Capture the cell that displays the provided text and extract its (X, Y) central coordinate. 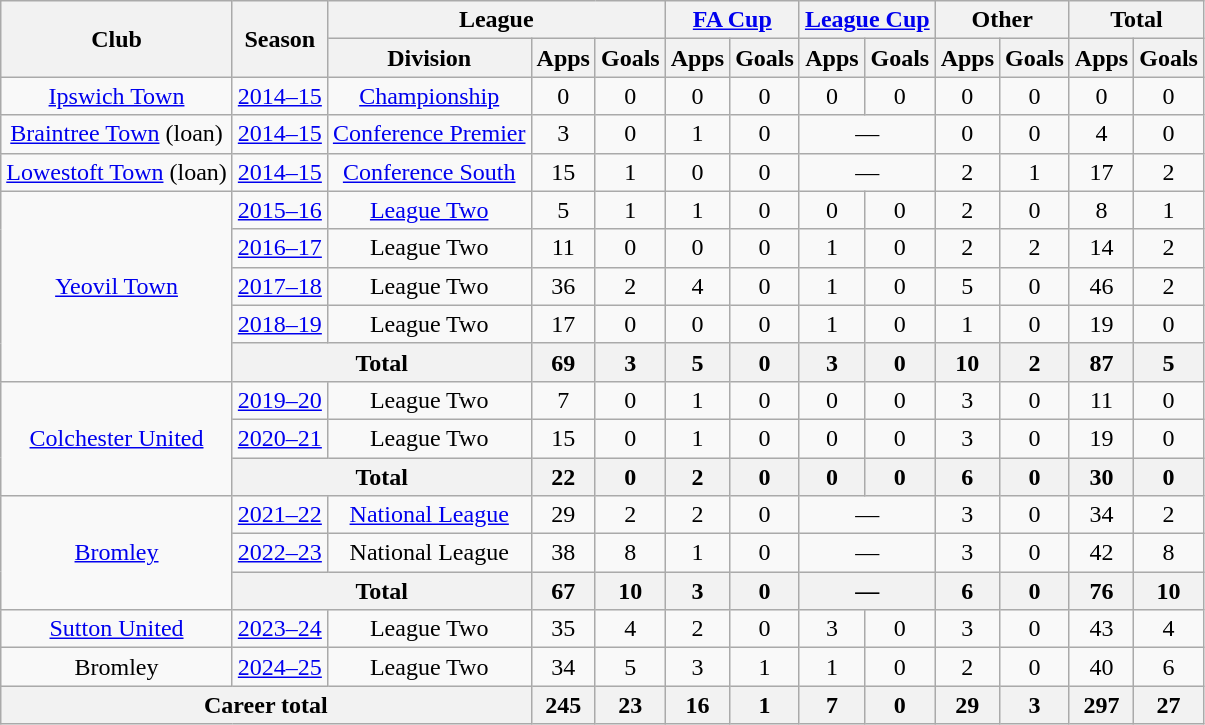
297 (1101, 705)
Championship (429, 96)
87 (1101, 362)
2021–22 (280, 515)
42 (1101, 553)
245 (563, 705)
Lowestoft Town (loan) (117, 172)
46 (1101, 286)
16 (697, 705)
22 (563, 477)
Club (117, 39)
2023–24 (280, 629)
League (496, 20)
Other (1002, 20)
27 (1169, 705)
43 (1101, 629)
36 (563, 286)
Conference South (429, 172)
2019–20 (280, 400)
38 (563, 553)
Ipswich Town (117, 96)
14 (1101, 248)
League Cup (867, 20)
Conference Premier (429, 134)
23 (630, 705)
76 (1101, 591)
FA Cup (732, 20)
Division (429, 58)
40 (1101, 667)
2015–16 (280, 210)
Season (280, 39)
Yeovil Town (117, 286)
Colchester United (117, 438)
Braintree Town (loan) (117, 134)
2024–25 (280, 667)
2018–19 (280, 324)
2016–17 (280, 248)
Sutton United (117, 629)
30 (1101, 477)
2022–23 (280, 553)
2017–18 (280, 286)
35 (563, 629)
69 (563, 362)
67 (563, 591)
Career total (266, 705)
2020–21 (280, 438)
